Find where the given text appears and provide that cell's center as (x, y) coordinate. 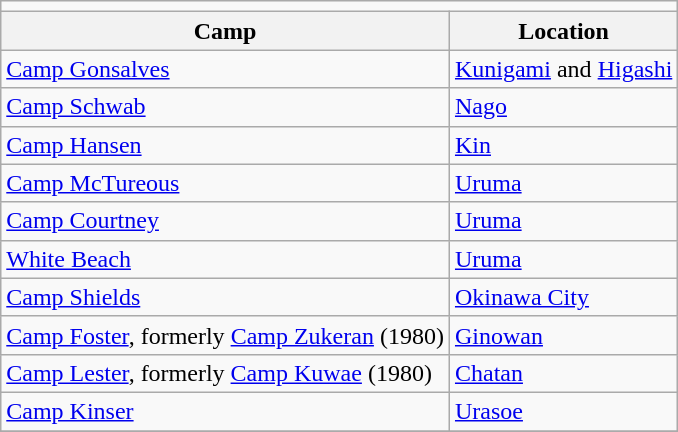
Camp Hansen (226, 145)
Camp (226, 31)
Kunigami and Higashi (563, 69)
Nago (563, 107)
Camp Courtney (226, 221)
Camp Schwab (226, 107)
Okinawa City (563, 297)
Camp Shields (226, 297)
Camp McTureous (226, 183)
Ginowan (563, 335)
Camp Foster, formerly Camp Zukeran (1980) (226, 335)
Kin (563, 145)
Chatan (563, 373)
Urasoe (563, 411)
White Beach (226, 259)
Camp Gonsalves (226, 69)
Camp Lester, formerly Camp Kuwae (1980) (226, 373)
Location (563, 31)
Camp Kinser (226, 411)
